Extract the (x, y) coordinate from the center of the cell holding the provided text.  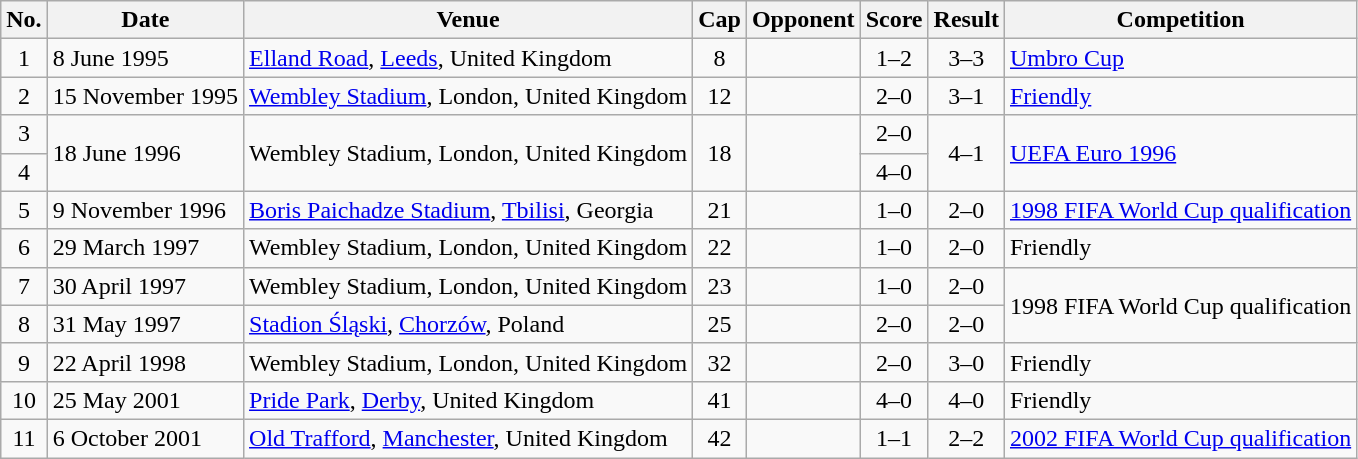
Boris Paichadze Stadium, Tbilisi, Georgia (468, 210)
3 (24, 134)
15 November 1995 (145, 96)
7 (24, 286)
Score (894, 20)
1–1 (894, 438)
1 (24, 58)
12 (720, 96)
32 (720, 362)
5 (24, 210)
42 (720, 438)
29 March 1997 (145, 248)
25 (720, 324)
Old Trafford, Manchester, United Kingdom (468, 438)
18 June 1996 (145, 153)
3–0 (966, 362)
1–2 (894, 58)
2002 FIFA World Cup qualification (1180, 438)
4–1 (966, 153)
4 (24, 172)
8 June 1995 (145, 58)
18 (720, 153)
UEFA Euro 1996 (1180, 153)
25 May 2001 (145, 400)
22 (720, 248)
3–1 (966, 96)
41 (720, 400)
31 May 1997 (145, 324)
2–2 (966, 438)
Competition (1180, 20)
Stadion Śląski, Chorzów, Poland (468, 324)
9 (24, 362)
Pride Park, Derby, United Kingdom (468, 400)
Umbro Cup (1180, 58)
23 (720, 286)
10 (24, 400)
22 April 1998 (145, 362)
6 October 2001 (145, 438)
No. (24, 20)
3–3 (966, 58)
Elland Road, Leeds, United Kingdom (468, 58)
30 April 1997 (145, 286)
21 (720, 210)
Cap (720, 20)
9 November 1996 (145, 210)
2 (24, 96)
Venue (468, 20)
Date (145, 20)
6 (24, 248)
Result (966, 20)
Opponent (803, 20)
11 (24, 438)
